Determine the (X, Y) coordinate at the center of the cell enclosing the given text.  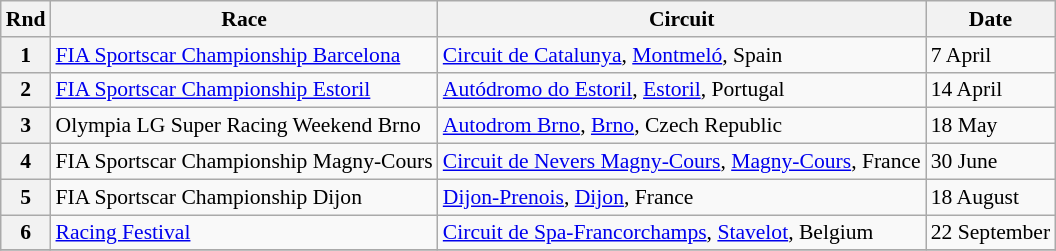
Autódromo do Estoril, Estoril, Portugal (682, 90)
1 (26, 55)
7 April (990, 55)
Circuit de Catalunya, Montmeló, Spain (682, 55)
Circuit (682, 19)
Race (244, 19)
FIA Sportscar Championship Dijon (244, 197)
Olympia LG Super Racing Weekend Brno (244, 126)
14 April (990, 90)
3 (26, 126)
5 (26, 197)
2 (26, 90)
Autodrom Brno, Brno, Czech Republic (682, 126)
FIA Sportscar Championship Estoril (244, 90)
30 June (990, 162)
FIA Sportscar Championship Barcelona (244, 55)
Rnd (26, 19)
18 May (990, 126)
Circuit de Nevers Magny-Cours, Magny-Cours, France (682, 162)
4 (26, 162)
Racing Festival (244, 233)
Dijon-Prenois, Dijon, France (682, 197)
18 August (990, 197)
FIA Sportscar Championship Magny-Cours (244, 162)
Date (990, 19)
22 September (990, 233)
Circuit de Spa-Francorchamps, Stavelot, Belgium (682, 233)
6 (26, 233)
